Return the [x, y] coordinate for the center point of the cell that contains the specified text.  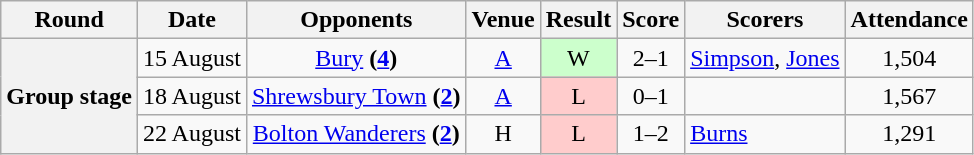
Result [578, 20]
Venue [503, 20]
1,504 [909, 58]
Opponents [356, 20]
Group stage [70, 96]
2–1 [651, 58]
Simpson, Jones [765, 58]
1–2 [651, 134]
1,567 [909, 96]
Bury (4) [356, 58]
Shrewsbury Town (2) [356, 96]
Bolton Wanderers (2) [356, 134]
W [578, 58]
15 August [192, 58]
Score [651, 20]
Attendance [909, 20]
H [503, 134]
22 August [192, 134]
18 August [192, 96]
Burns [765, 134]
Round [70, 20]
0–1 [651, 96]
Date [192, 20]
1,291 [909, 134]
Scorers [765, 20]
